Detect which cell encompasses the target text, then output its (X, Y) center coordinate. 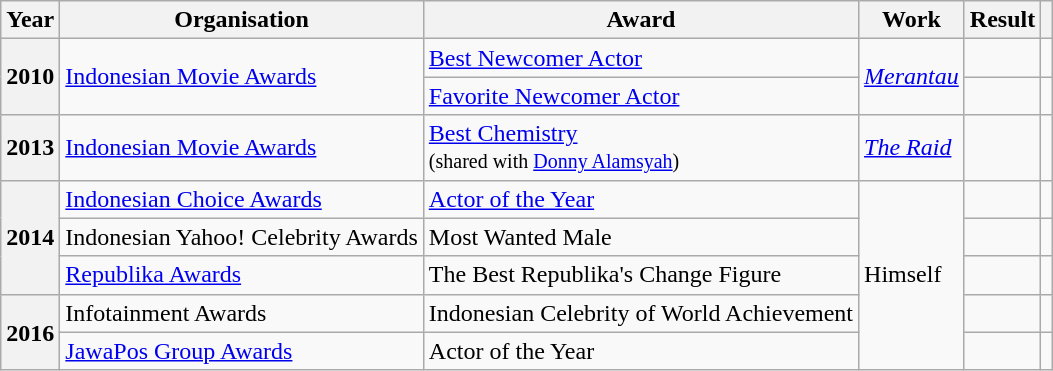
2014 (30, 237)
Result (1002, 20)
Most Wanted Male (640, 237)
Indonesian Choice Awards (242, 199)
Himself (912, 275)
2010 (30, 77)
The Best Republika's Change Figure (640, 275)
Merantau (912, 77)
Favorite Newcomer Actor (640, 96)
Organisation (242, 20)
2016 (30, 332)
Infotainment Awards (242, 313)
Award (640, 20)
Republika Awards (242, 275)
Indonesian Celebrity of World Achievement (640, 313)
JawaPos Group Awards (242, 351)
Year (30, 20)
Best Chemistry (shared with Donny Alamsyah) (640, 148)
Best Newcomer Actor (640, 58)
Work (912, 20)
The Raid (912, 148)
2013 (30, 148)
Indonesian Yahoo! Celebrity Awards (242, 237)
